Scan for the cell matching the given text and deliver its [x, y] coordinate at center. 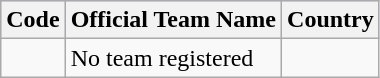
Country [331, 20]
Official Team Name [173, 20]
Code [33, 20]
No team registered [173, 58]
